Detect which cell encompasses the target text, then output its (X, Y) center coordinate. 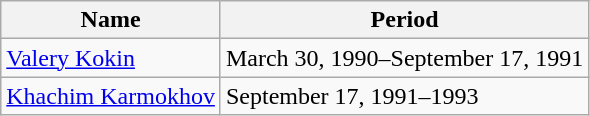
Name (111, 20)
September 17, 1991–1993 (404, 96)
Period (404, 20)
March 30, 1990–September 17, 1991 (404, 58)
Valery Kokin (111, 58)
Khachim Karmokhov (111, 96)
